Identify which cell holds the provided text, then report its [x, y] central coordinate. 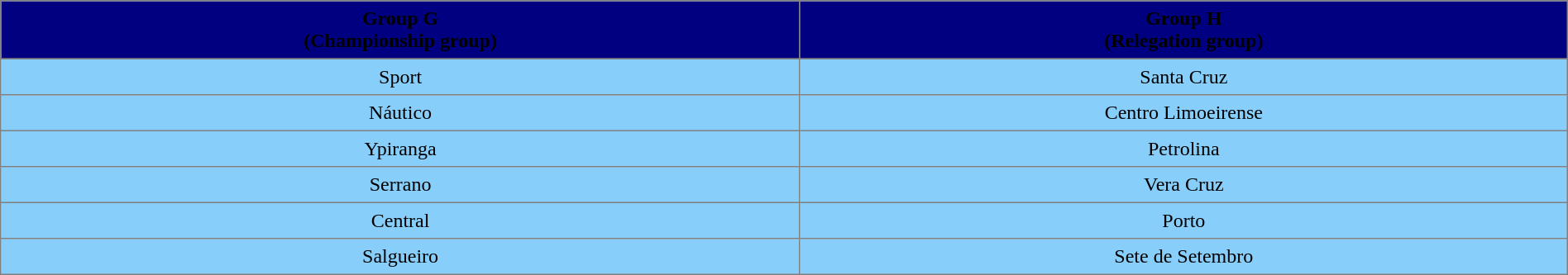
Centro Limoeirense [1183, 113]
Sete de Setembro [1183, 257]
Porto [1183, 220]
Central [400, 220]
Vera Cruz [1183, 185]
Santa Cruz [1183, 77]
Sport [400, 77]
Náutico [400, 113]
Serrano [400, 185]
Salgueiro [400, 257]
Group G(Championship group) [400, 30]
Ypiranga [400, 149]
Group H(Relegation group) [1183, 30]
Petrolina [1183, 149]
